Detect which cell encompasses the target text, then output its [X, Y] center coordinate. 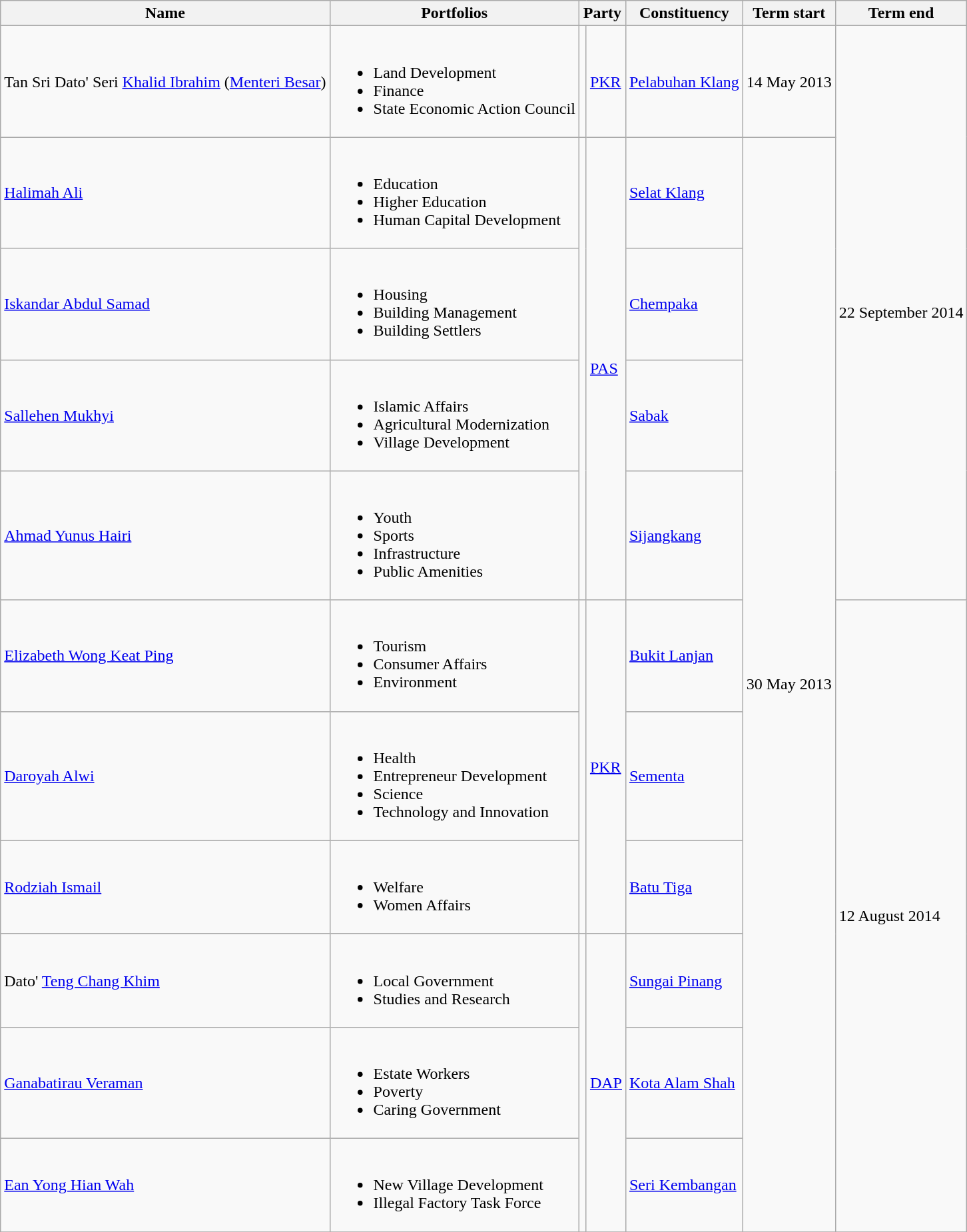
Dato' Teng Chang Khim [165, 980]
Sungai Pinang [684, 980]
New Village DevelopmentIllegal Factory Task Force [454, 1185]
Pelabuhan Klang [684, 81]
22 September 2014 [901, 313]
Seri Kembangan [684, 1185]
TourismConsumer AffairsEnvironment [454, 655]
Tan Sri Dato' Seri Khalid Ibrahim (Menteri Besar) [165, 81]
Sallehen Mukhyi [165, 416]
Selat Klang [684, 193]
Islamic AffairsAgricultural ModernizationVillage Development [454, 416]
Term end [901, 13]
Sabak [684, 416]
Term start [789, 13]
Estate WorkersPovertyCaring Government [454, 1083]
EducationHigher EducationHuman Capital Development [454, 193]
WelfareWomen Affairs [454, 887]
Party [602, 13]
Constituency [684, 13]
Sijangkang [684, 535]
Local GovernmentStudies and Research [454, 980]
Name [165, 13]
Batu Tiga [684, 887]
Land DevelopmentFinanceState Economic Action Council [454, 81]
Halimah Ali [165, 193]
YouthSportsInfrastructurePublic Amenities [454, 535]
Bukit Lanjan [684, 655]
Chempaka [684, 304]
Elizabeth Wong Keat Ping [165, 655]
Ean Yong Hian Wah [165, 1185]
DAP [606, 1083]
Rodziah Ismail [165, 887]
Daroyah Alwi [165, 776]
30 May 2013 [789, 685]
PAS [606, 369]
Ahmad Yunus Hairi [165, 535]
Iskandar Abdul Samad [165, 304]
Ganabatirau Veraman [165, 1083]
Portfolios [454, 13]
HousingBuilding ManagementBuilding Settlers [454, 304]
HealthEntrepreneur DevelopmentScienceTechnology and Innovation [454, 776]
12 August 2014 [901, 916]
14 May 2013 [789, 81]
Sementa [684, 776]
Kota Alam Shah [684, 1083]
